Output the [x, y] coordinate of the center of the cell containing the given text.  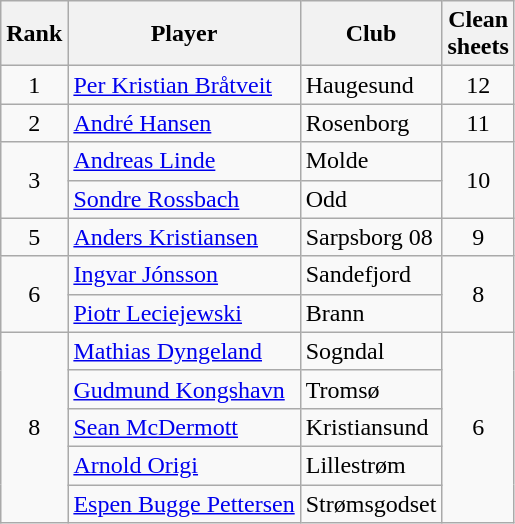
12 [478, 85]
Sean McDermott [184, 427]
Molde [371, 161]
Andreas Linde [184, 161]
Sarpsborg 08 [371, 237]
9 [478, 237]
Piotr Leciejewski [184, 313]
Cleansheets [478, 34]
André Hansen [184, 123]
Rank [34, 34]
Odd [371, 199]
Brann [371, 313]
11 [478, 123]
Espen Bugge Pettersen [184, 503]
Gudmund Kongshavn [184, 389]
Arnold Origi [184, 465]
Club [371, 34]
Kristiansund [371, 427]
Player [184, 34]
Sogndal [371, 351]
Per Kristian Bråtveit [184, 85]
Mathias Dyngeland [184, 351]
Lillestrøm [371, 465]
1 [34, 85]
Ingvar Jónsson [184, 275]
3 [34, 180]
10 [478, 180]
5 [34, 237]
Rosenborg [371, 123]
Strømsgodset [371, 503]
Sondre Rossbach [184, 199]
Haugesund [371, 85]
Sandefjord [371, 275]
Anders Kristiansen [184, 237]
2 [34, 123]
Tromsø [371, 389]
